Identify which cell holds the provided text, then report its [X, Y] central coordinate. 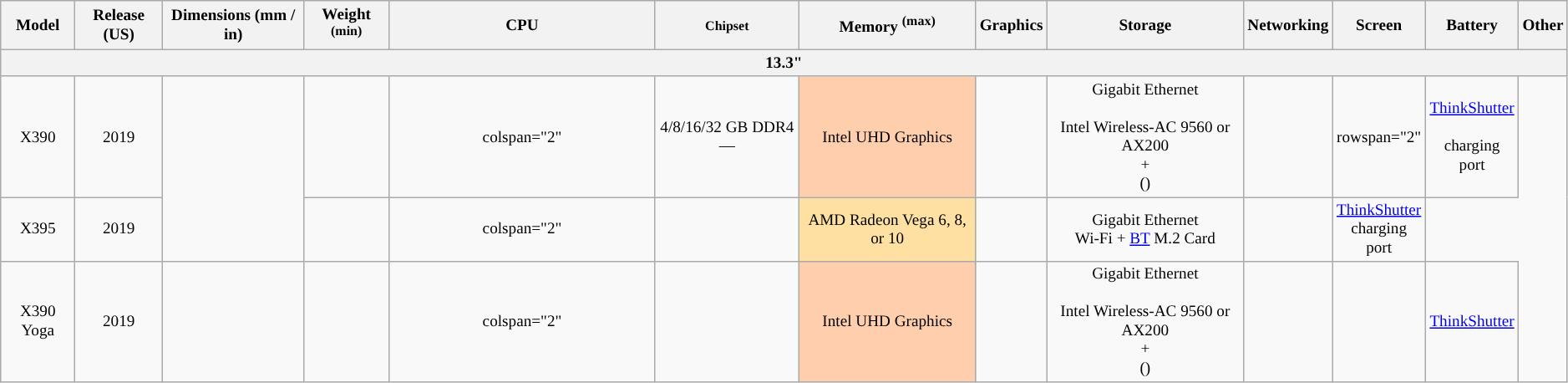
Weight (min) [347, 25]
Networking [1288, 25]
Release (US) [119, 25]
ThinkShutter [1472, 321]
rowspan="2" [1378, 136]
AMD Radeon Vega 6, 8, or 10 [887, 229]
Chipset [727, 25]
Dimensions (mm / in) [234, 25]
X390 [38, 136]
Storage [1145, 25]
X390 Yoga [38, 321]
CPU [523, 25]
13.3" [784, 64]
Graphics [1011, 25]
Other [1543, 25]
Screen [1378, 25]
Gigabit EthernetWi-Fi + BT M.2 Card [1145, 229]
Memory (max) [887, 25]
Battery [1472, 25]
Model [38, 25]
4/8/16/32 GB DDR4 — [727, 136]
X395 [38, 229]
